Scan for the cell matching the given text and deliver its (X, Y) coordinate at center. 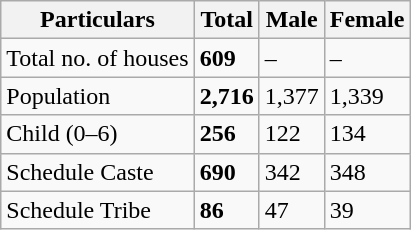
Female (367, 20)
2,716 (226, 96)
Total (226, 20)
609 (226, 58)
Child (0–6) (98, 134)
342 (292, 172)
1,339 (367, 96)
1,377 (292, 96)
47 (292, 210)
Population (98, 96)
Total no. of houses (98, 58)
690 (226, 172)
Male (292, 20)
134 (367, 134)
Schedule Tribe (98, 210)
348 (367, 172)
Particulars (98, 20)
39 (367, 210)
256 (226, 134)
Schedule Caste (98, 172)
122 (292, 134)
86 (226, 210)
